Return (X, Y) of the center of cell containing provided text 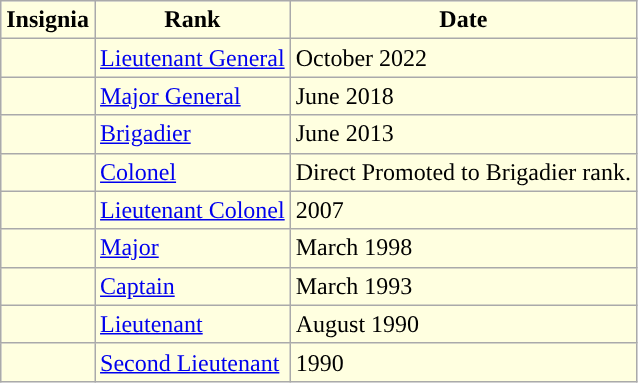
Rank (193, 20)
October 2022 (463, 58)
March 1993 (463, 286)
August 1990 (463, 324)
Direct Promoted to Brigadier rank. (463, 172)
1990 (463, 362)
2007 (463, 210)
Lieutenant Colonel (193, 210)
Captain (193, 286)
Lieutenant (193, 324)
Major General (193, 96)
Brigadier (193, 134)
Major (193, 248)
Lieutenant General (193, 58)
June 2013 (463, 134)
March 1998 (463, 248)
Insignia (48, 20)
Second Lieutenant (193, 362)
Date (463, 20)
Colonel (193, 172)
June 2018 (463, 96)
